Output the [x, y] coordinate of the center of the cell containing the given text.  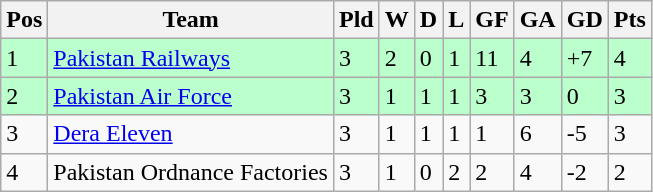
Pld [356, 20]
GD [584, 20]
GF [492, 20]
GA [538, 20]
Pakistan Air Force [191, 96]
+7 [584, 58]
-5 [584, 134]
Pakistan Ordnance Factories [191, 172]
W [396, 20]
Dera Eleven [191, 134]
Team [191, 20]
D [428, 20]
L [456, 20]
Pos [24, 20]
Pakistan Railways [191, 58]
11 [492, 58]
-2 [584, 172]
6 [538, 134]
Pts [630, 20]
